Determine the [X, Y] coordinate at the center of the cell enclosing the given text.  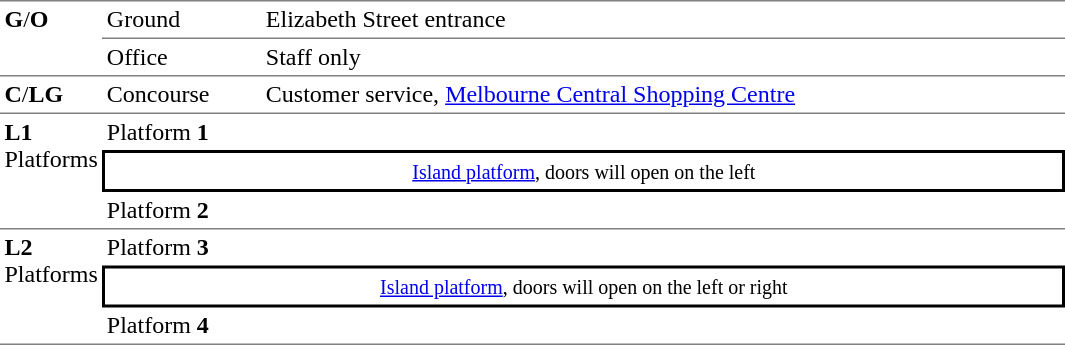
C/LG [51, 95]
Platform 2 [182, 211]
L1Platforms [51, 172]
Concourse [182, 95]
Platform 1 [182, 132]
Office [182, 58]
Platform 3 [182, 248]
Elizabeth Street entrance [663, 20]
Ground [182, 20]
Staff only [663, 58]
G/O [51, 38]
Customer service, Melbourne Central Shopping Centre [663, 95]
Island platform, doors will open on the left [584, 171]
Island platform, doors will open on the left or right [584, 287]
